Return the (X, Y) coordinate for the center point of the cell that contains the specified text.  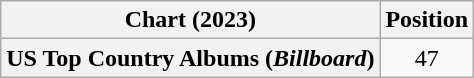
Position (427, 20)
47 (427, 58)
US Top Country Albums (Billboard) (190, 58)
Chart (2023) (190, 20)
